Output the [x, y] coordinate of the center of the cell containing the given text.  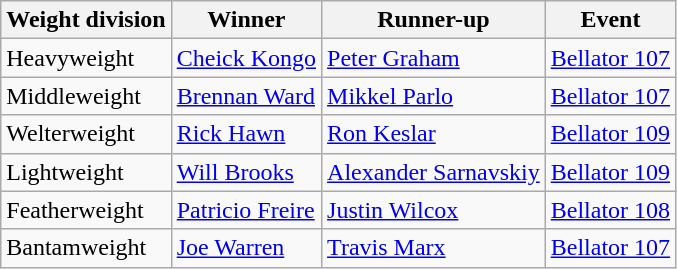
Alexander Sarnavskiy [434, 172]
Joe Warren [246, 248]
Brennan Ward [246, 96]
Middleweight [86, 96]
Welterweight [86, 134]
Cheick Kongo [246, 58]
Travis Marx [434, 248]
Featherweight [86, 210]
Event [610, 20]
Bellator 108 [610, 210]
Lightweight [86, 172]
Ron Keslar [434, 134]
Runner-up [434, 20]
Heavyweight [86, 58]
Bantamweight [86, 248]
Justin Wilcox [434, 210]
Will Brooks [246, 172]
Winner [246, 20]
Weight division [86, 20]
Peter Graham [434, 58]
Patricio Freire [246, 210]
Rick Hawn [246, 134]
Mikkel Parlo [434, 96]
